Detect which cell encompasses the target text, then output its (x, y) center coordinate. 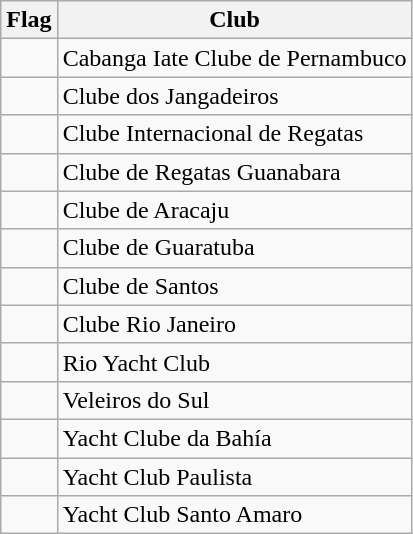
Clube dos Jangadeiros (234, 96)
Clube de Aracaju (234, 210)
Rio Yacht Club (234, 362)
Cabanga Iate Clube de Pernambuco (234, 58)
Clube de Guaratuba (234, 248)
Yacht Club Paulista (234, 477)
Clube de Santos (234, 286)
Clube Rio Janeiro (234, 324)
Clube Internacional de Regatas (234, 134)
Flag (29, 20)
Yacht Clube da Bahía (234, 438)
Clube de Regatas Guanabara (234, 172)
Yacht Club Santo Amaro (234, 515)
Club (234, 20)
Veleiros do Sul (234, 400)
